Search for the cell housing the specified text and yield its [x, y] center coordinate. 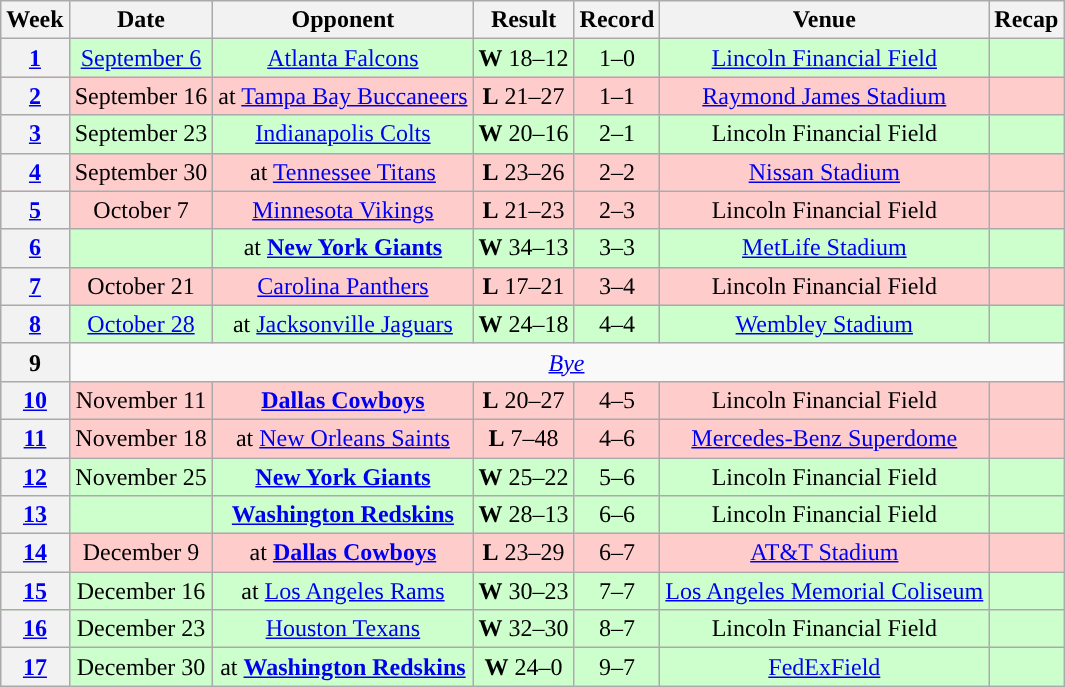
Wembley Stadium [824, 324]
4–6 [617, 438]
December 16 [141, 591]
Record [617, 20]
Raymond James Stadium [824, 96]
Carolina Panthers [343, 286]
December 30 [141, 667]
2–3 [617, 210]
Result [524, 20]
New York Giants [343, 477]
FedExField [824, 667]
14 [35, 553]
September 16 [141, 96]
W 30–23 [524, 591]
15 [35, 591]
5 [35, 210]
3–4 [617, 286]
L 21–27 [524, 96]
6–6 [617, 515]
December 9 [141, 553]
Washington Redskins [343, 515]
October 21 [141, 286]
December 23 [141, 629]
L 23–26 [524, 172]
MetLife Stadium [824, 248]
Date [141, 20]
November 25 [141, 477]
W 28–13 [524, 515]
1–1 [617, 96]
W 24–18 [524, 324]
Atlanta Falcons [343, 58]
Houston Texans [343, 629]
Venue [824, 20]
4–5 [617, 400]
3–3 [617, 248]
at Dallas Cowboys [343, 553]
Bye [566, 362]
at Los Angeles Rams [343, 591]
2–1 [617, 134]
L 7–48 [524, 438]
September 30 [141, 172]
at Washington Redskins [343, 667]
AT&T Stadium [824, 553]
November 11 [141, 400]
9–7 [617, 667]
W 25–22 [524, 477]
L 17–21 [524, 286]
8 [35, 324]
3 [35, 134]
6–7 [617, 553]
Opponent [343, 20]
7–7 [617, 591]
at Tampa Bay Buccaneers [343, 96]
Week [35, 20]
9 [35, 362]
10 [35, 400]
4 [35, 172]
September 23 [141, 134]
5–6 [617, 477]
Mercedes-Benz Superdome [824, 438]
2 [35, 96]
17 [35, 667]
Dallas Cowboys [343, 400]
1 [35, 58]
12 [35, 477]
W 32–30 [524, 629]
November 18 [141, 438]
8–7 [617, 629]
L 21–23 [524, 210]
at Tennessee Titans [343, 172]
4–4 [617, 324]
October 7 [141, 210]
at Jacksonville Jaguars [343, 324]
at New Orleans Saints [343, 438]
at New York Giants [343, 248]
11 [35, 438]
October 28 [141, 324]
Nissan Stadium [824, 172]
W 34–13 [524, 248]
W 24–0 [524, 667]
7 [35, 286]
13 [35, 515]
16 [35, 629]
W 20–16 [524, 134]
L 23–29 [524, 553]
Minnesota Vikings [343, 210]
6 [35, 248]
2–2 [617, 172]
W 18–12 [524, 58]
September 6 [141, 58]
Recap [1026, 20]
L 20–27 [524, 400]
1–0 [617, 58]
Indianapolis Colts [343, 134]
Los Angeles Memorial Coliseum [824, 591]
